Identify which cell holds the provided text, then report its [x, y] central coordinate. 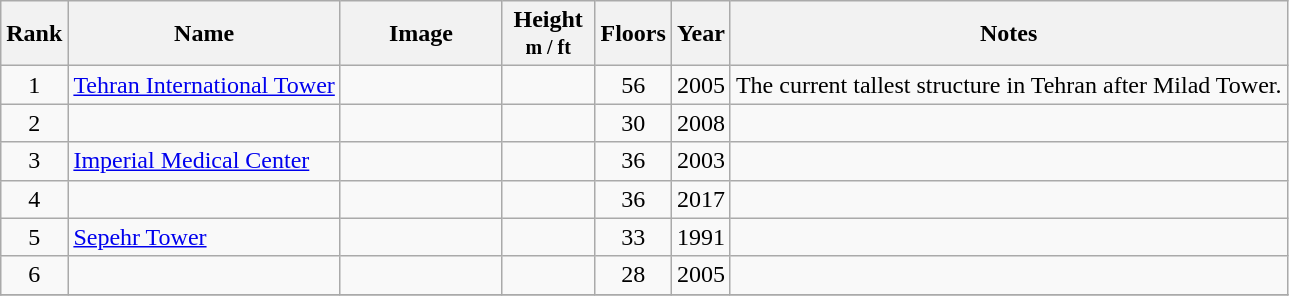
Name [204, 34]
Imperial Medical Center [204, 161]
Tehran International Tower [204, 85]
2017 [700, 199]
Image [420, 34]
Heightm / ft [548, 34]
33 [633, 237]
3 [34, 161]
Year [700, 34]
2 [34, 123]
1 [34, 85]
56 [633, 85]
The current tallest structure in Tehran after Milad Tower. [1008, 85]
5 [34, 237]
Rank [34, 34]
Notes [1008, 34]
2008 [700, 123]
6 [34, 275]
1991 [700, 237]
30 [633, 123]
4 [34, 199]
2003 [700, 161]
Floors [633, 34]
28 [633, 275]
Sepehr Tower [204, 237]
